Scan for the cell matching the given text and deliver its (X, Y) coordinate at center. 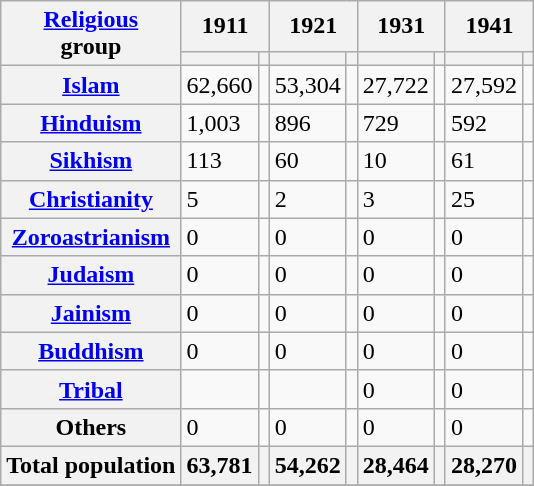
3 (396, 199)
Others (91, 427)
61 (484, 161)
1911 (225, 26)
60 (308, 161)
Tribal (91, 389)
1931 (401, 26)
Christianity (91, 199)
Jainism (91, 313)
Buddhism (91, 351)
Total population (91, 465)
27,592 (484, 85)
27,722 (396, 85)
Hinduism (91, 123)
592 (484, 123)
28,270 (484, 465)
Zoroastrianism (91, 237)
62,660 (220, 85)
Sikhism (91, 161)
63,781 (220, 465)
729 (396, 123)
54,262 (308, 465)
5 (220, 199)
10 (396, 161)
53,304 (308, 85)
113 (220, 161)
1941 (489, 26)
1921 (313, 26)
1,003 (220, 123)
2 (308, 199)
896 (308, 123)
Religiousgroup (91, 34)
Judaism (91, 275)
28,464 (396, 465)
25 (484, 199)
Islam (91, 85)
